Scan for the cell matching the given text and deliver its (x, y) coordinate at center. 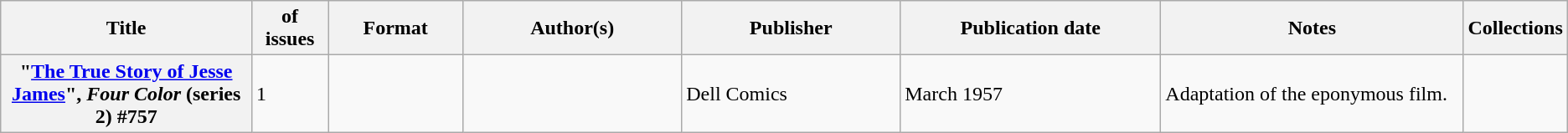
Adaptation of the eponymous film. (1312, 94)
Dell Comics (791, 94)
Format (395, 28)
Notes (1312, 28)
of issues (290, 28)
Author(s) (573, 28)
1 (290, 94)
March 1957 (1030, 94)
Collections (1515, 28)
Publisher (791, 28)
"The True Story of Jesse James", Four Color (series 2) #757 (126, 94)
Publication date (1030, 28)
Title (126, 28)
